From the cell containing the given text, extract its center point as [X, Y] coordinate. 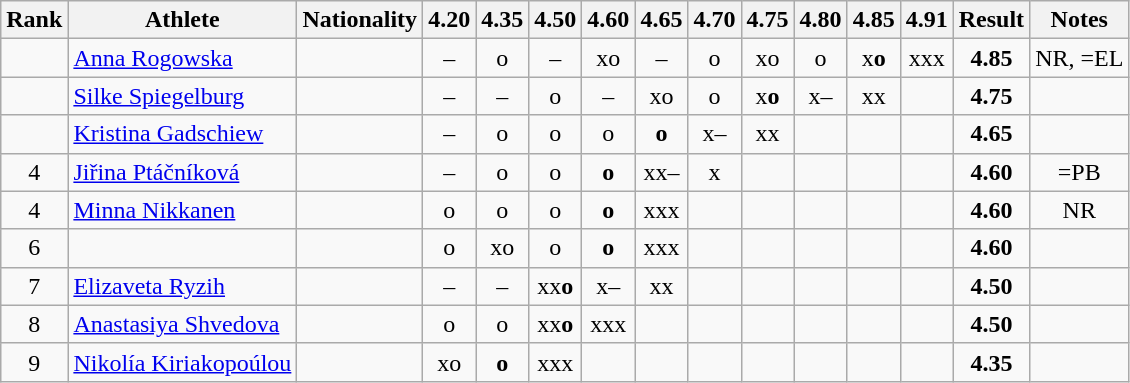
Kristina Gadschiew [182, 134]
4.70 [714, 20]
Rank [34, 20]
Result [991, 20]
Anastasiya Shvedova [182, 324]
NR [1080, 210]
Notes [1080, 20]
Minna Nikkanen [182, 210]
Anna Rogowska [182, 58]
x [714, 172]
Athlete [182, 20]
xx– [662, 172]
4.80 [820, 20]
6 [34, 248]
4.91 [926, 20]
8 [34, 324]
=PB [1080, 172]
Elizaveta Ryzih [182, 286]
Silke Spiegelburg [182, 96]
Nationality [360, 20]
9 [34, 362]
7 [34, 286]
Nikolía Kiriakopoúlou [182, 362]
4.20 [450, 20]
NR, =EL [1080, 58]
Jiřina Ptáčníková [182, 172]
